Scan for the cell matching the given text and deliver its (x, y) coordinate at center. 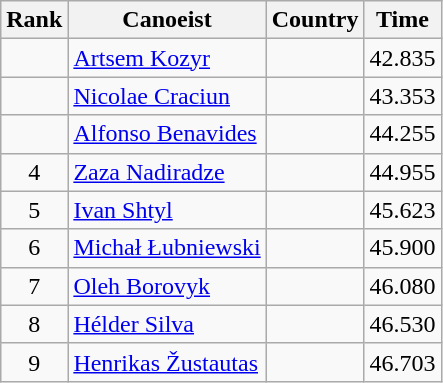
45.623 (402, 210)
Hélder Silva (167, 324)
7 (34, 286)
Alfonso Benavides (167, 134)
Michał Łubniewski (167, 248)
Country (315, 20)
Rank (34, 20)
43.353 (402, 96)
Zaza Nadiradze (167, 172)
9 (34, 362)
8 (34, 324)
46.080 (402, 286)
6 (34, 248)
45.900 (402, 248)
Henrikas Žustautas (167, 362)
Oleh Borovyk (167, 286)
42.835 (402, 58)
46.703 (402, 362)
Artsem Kozyr (167, 58)
Time (402, 20)
Nicolae Craciun (167, 96)
Ivan Shtyl (167, 210)
46.530 (402, 324)
44.255 (402, 134)
Canoeist (167, 20)
4 (34, 172)
5 (34, 210)
44.955 (402, 172)
